Detect which cell encompasses the target text, then output its [X, Y] center coordinate. 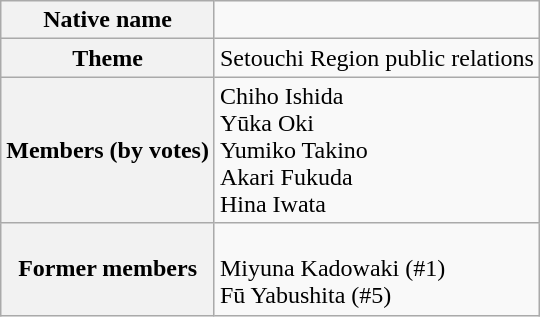
Native name [108, 20]
Members (by votes) [108, 150]
Former members [108, 269]
Miyuna Kadowaki (#1)Fū Yabushita (#5) [376, 269]
Setouchi Region public relations [376, 58]
Chiho IshidaYūka OkiYumiko TakinoAkari FukudaHina Iwata [376, 150]
Theme [108, 58]
